Extract the (X, Y) coordinate from the center of the cell holding the provided text.  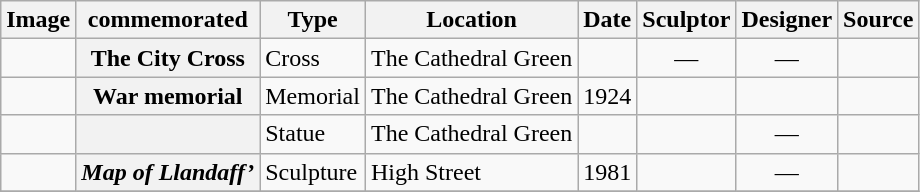
Sculpture (313, 172)
War memorial (168, 96)
Sculptor (686, 20)
1924 (608, 96)
1981 (608, 172)
Type (313, 20)
Source (878, 20)
Statue (313, 134)
Designer (787, 20)
commemorated (168, 20)
Image (38, 20)
The City Cross (168, 58)
High Street (471, 172)
Location (471, 20)
Date (608, 20)
Memorial (313, 96)
Cross (313, 58)
Map of Llandaff’ (168, 172)
